Find where the given text appears and provide that cell's center as (X, Y) coordinate. 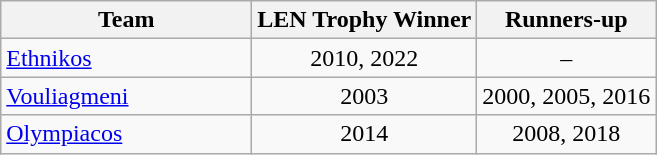
LEN Trophy Winner (364, 20)
Vouliagmeni (126, 96)
2008, 2018 (566, 134)
2014 (364, 134)
2010, 2022 (364, 58)
Runners-up (566, 20)
Ethnikos (126, 58)
Team (126, 20)
2003 (364, 96)
– (566, 58)
2000, 2005, 2016 (566, 96)
Olympiacos (126, 134)
